Locate the cell with the specified text and output its [X, Y] center coordinate. 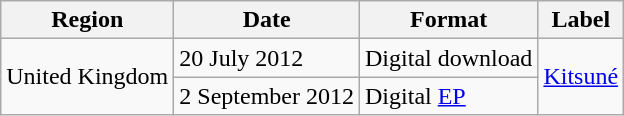
Region [88, 20]
20 July 2012 [267, 58]
2 September 2012 [267, 96]
Kitsuné [581, 77]
Date [267, 20]
United Kingdom [88, 77]
Digital EP [449, 96]
Format [449, 20]
Digital download [449, 58]
Label [581, 20]
